Determine the [x, y] coordinate at the center of the cell enclosing the given text.  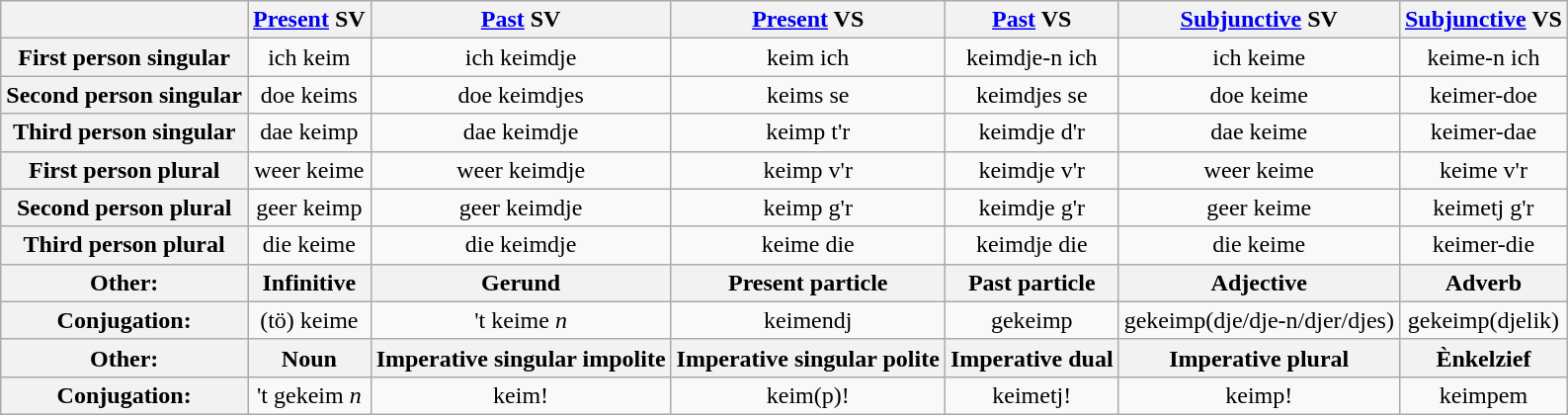
ich keim [310, 57]
ich keime [1259, 57]
geer keimp [310, 207]
keimer-die [1483, 245]
Adverb [1483, 283]
Imperative singular polite [808, 358]
Imperative singular impolite [521, 358]
Gerund [521, 283]
Imperative plural [1259, 358]
keimer-dae [1483, 132]
Third person plural [124, 245]
geer keime [1259, 207]
keim! [521, 395]
gekeimp(djelik) [1483, 320]
ich keimdje [521, 57]
Present SV [310, 20]
Ènkelzief [1483, 358]
keimp g'r [808, 207]
Adjective [1259, 283]
Infinitive [310, 283]
keimer-doe [1483, 95]
Present VS [808, 20]
keims se [808, 95]
keimdjes se [1032, 95]
First person singular [124, 57]
First person plural [124, 170]
Past VS [1032, 20]
Second person plural [124, 207]
(tö) keime [310, 320]
keimdje-n ich [1032, 57]
't keime n [521, 320]
't gekeim n [310, 395]
keimdje g'r [1032, 207]
die keimdje [521, 245]
keime die [808, 245]
keimdje d'r [1032, 132]
Second person singular [124, 95]
keimetj! [1032, 395]
keimdje v'r [1032, 170]
keim(p)! [808, 395]
keimdje die [1032, 245]
keime-n ich [1483, 57]
keimetj g'r [1483, 207]
keimp v'r [808, 170]
gekeimp [1032, 320]
Imperative dual [1032, 358]
Past particle [1032, 283]
keimendj [808, 320]
doe keimdjes [521, 95]
geer keimdje [521, 207]
keime v'r [1483, 170]
Subjunctive VS [1483, 20]
dae keimdje [521, 132]
doe keims [310, 95]
Present particle [808, 283]
doe keime [1259, 95]
keim ich [808, 57]
weer keimdje [521, 170]
Past SV [521, 20]
keimpem [1483, 395]
Subjunctive SV [1259, 20]
Third person singular [124, 132]
keimp! [1259, 395]
Noun [310, 358]
gekeimp(dje/dje-n/djer/djes) [1259, 320]
dae keimp [310, 132]
dae keime [1259, 132]
keimp t'r [808, 132]
